Extract the (x, y) coordinate from the center of the cell holding the provided text.  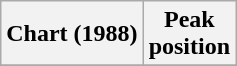
Peakposition (189, 34)
Chart (1988) (72, 34)
